For the text-containing cell, return its midpoint in (X, Y) coordinate format. 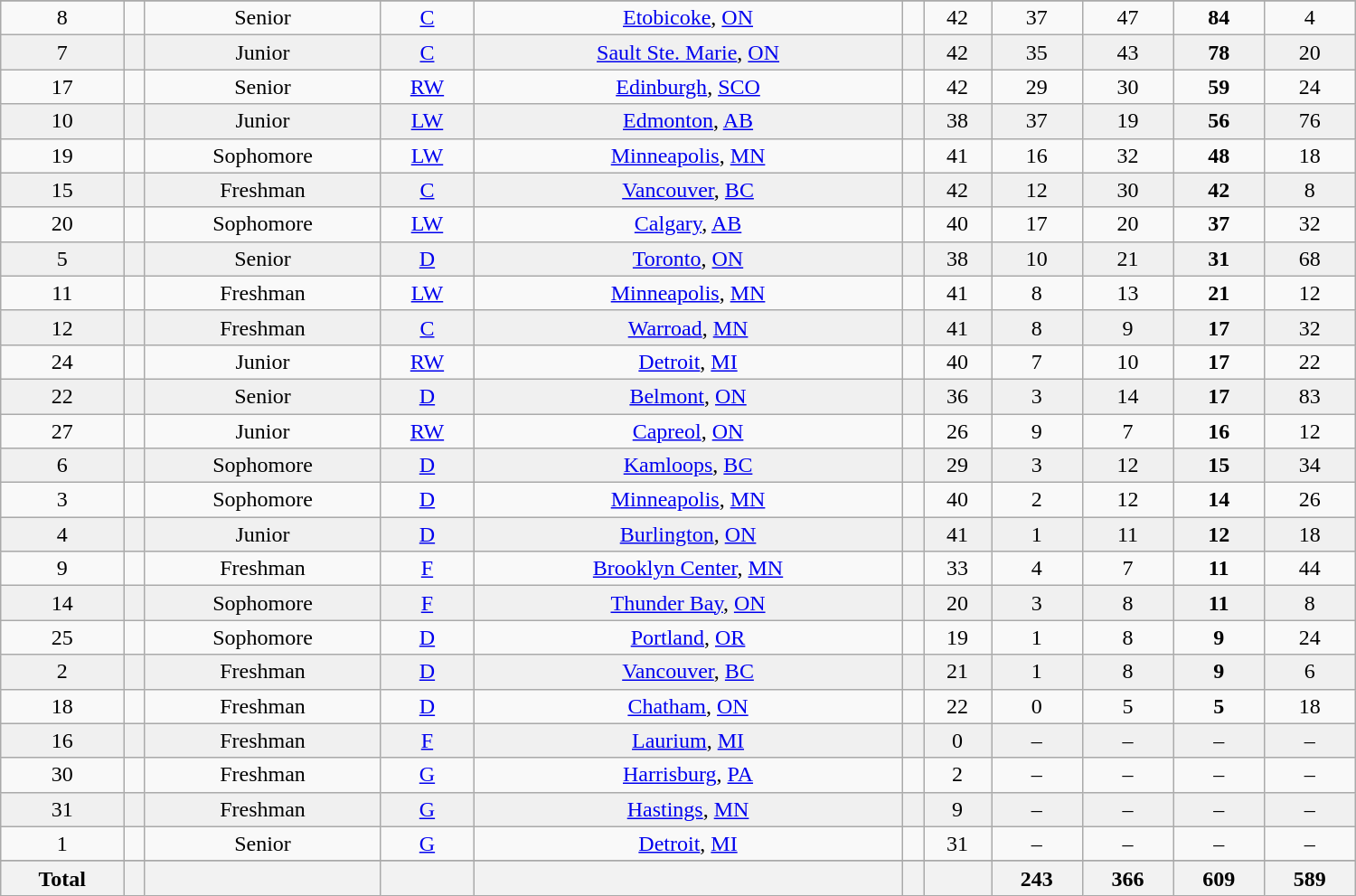
Chatham, ON (688, 706)
36 (958, 396)
43 (1128, 52)
27 (62, 431)
Kamloops, BC (688, 466)
68 (1309, 259)
Total (62, 878)
Thunder Bay, ON (688, 603)
35 (1036, 52)
Belmont, ON (688, 396)
366 (1128, 878)
Toronto, ON (688, 259)
Warroad, MN (688, 327)
Brooklyn Center, MN (688, 569)
Sault Ste. Marie, ON (688, 52)
Portland, OR (688, 637)
78 (1219, 52)
Harrisburg, PA (688, 775)
44 (1309, 569)
243 (1036, 878)
589 (1309, 878)
59 (1219, 87)
56 (1219, 121)
609 (1219, 878)
33 (958, 569)
Edinburgh, SCO (688, 87)
83 (1309, 396)
Calgary, AB (688, 224)
Laurium, MI (688, 740)
76 (1309, 121)
25 (62, 637)
Edmonton, AB (688, 121)
Hastings, MN (688, 809)
Burlington, ON (688, 534)
48 (1219, 156)
34 (1309, 466)
Capreol, ON (688, 431)
84 (1219, 18)
13 (1128, 293)
47 (1128, 18)
Etobicoke, ON (688, 18)
